Return the (X, Y) coordinate for the center point of the cell that contains the specified text.  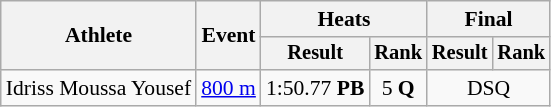
1:50.77 PB (315, 88)
Heats (344, 19)
800 m (228, 88)
Final (488, 19)
Event (228, 36)
5 Q (398, 88)
DSQ (488, 88)
Athlete (98, 36)
Idriss Moussa Yousef (98, 88)
